Output the [x, y] coordinate of the center of the cell containing the given text.  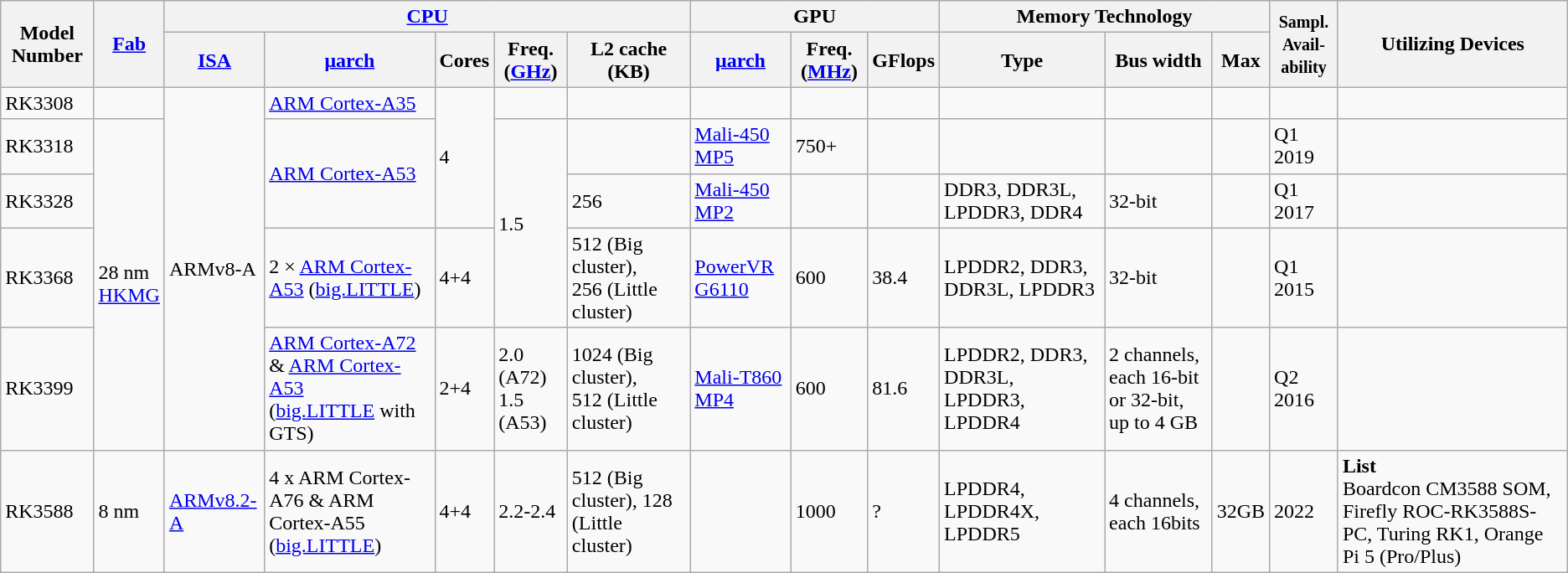
CPU [427, 17]
LPDDR2, DDR3, DDR3L, LPDDR3 [1022, 278]
RK3308 [47, 103]
1024 (Big cluster),512 (Little cluster) [628, 389]
Cores [464, 60]
ListBoardcon CM3588 SOM, Firefly ROC-RK3588S-PC, Turing RK1, Orange Pi 5 (Pro/Plus) [1452, 511]
? [904, 511]
Fab [129, 44]
4 x ARM Cortex-A76 & ARM Cortex-A55(big.LITTLE) [350, 511]
2+4 [464, 389]
RK3399 [47, 389]
750+ [829, 146]
RK3588 [47, 511]
LPDDR4, LPDDR4X, LPDDR5 [1022, 511]
2 channels,each 16-bit or 32-bit,up to 4 GB [1159, 389]
Q2 2016 [1304, 389]
Q1 2015 [1304, 278]
2022 [1304, 511]
ISA [214, 60]
Sampl. Avail-ability [1304, 44]
RK3328 [47, 201]
Q1 2019 [1304, 146]
Freq. (GHz) [531, 60]
512 (Big cluster), 256 (Little cluster) [628, 278]
Model Number [47, 44]
Memory Technology [1105, 17]
Utilizing Devices [1452, 44]
38.4 [904, 278]
4 [464, 157]
RK3368 [47, 278]
Mali-450 MP2 [740, 201]
L2 cache (KB) [628, 60]
ARM Cortex-A53 [350, 173]
1.5 [531, 223]
RK3318 [47, 146]
ARMv8-A [214, 268]
32GB [1240, 511]
2 × ARM Cortex-A53 (big.LITTLE) [350, 278]
Mali-T860 MP4 [740, 389]
ARM Cortex-A35 [350, 103]
GFlops [904, 60]
ARM Cortex-A72 & ARM Cortex-A53(big.LITTLE with GTS) [350, 389]
LPDDR2, DDR3, DDR3L, LPDDR3, LPDDR4 [1022, 389]
Type [1022, 60]
DDR3, DDR3L, LPDDR3, DDR4 [1022, 201]
4 channels, each 16bits [1159, 511]
GPU [815, 17]
ARMv8.2-A [214, 511]
2.2-2.4 [531, 511]
1000 [829, 511]
512 (Big cluster), 128 (Little cluster) [628, 511]
28 nmHKMG [129, 285]
256 [628, 201]
Q1 2017 [1304, 201]
Max [1240, 60]
2.0 (A72)1.5 (A53) [531, 389]
81.6 [904, 389]
8 nm [129, 511]
PowerVR G6110 [740, 278]
Freq. (MHz) [829, 60]
Bus width [1159, 60]
Mali-450 MP5 [740, 146]
